Pinpoint the cell where the given text exists, returning its (x, y) midpoint coordinate. 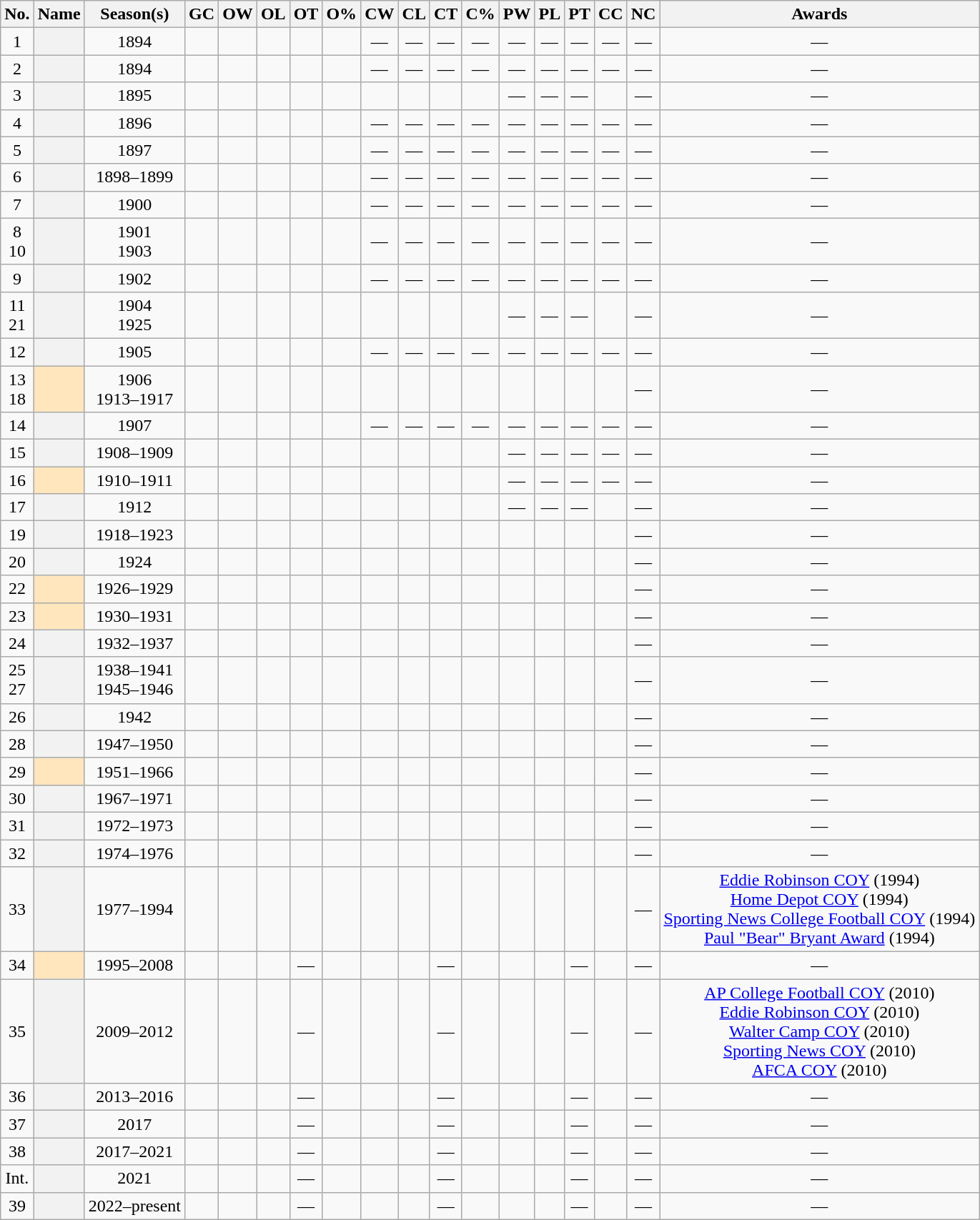
9 (17, 278)
1121 (17, 314)
PL (550, 14)
Int. (17, 1179)
1995–2008 (134, 966)
1 (17, 41)
1918–1923 (134, 535)
38 (17, 1151)
OW (238, 14)
810 (17, 242)
15 (17, 453)
19041925 (134, 314)
36 (17, 1097)
26 (17, 717)
39 (17, 1206)
CL (414, 14)
12 (17, 352)
2527 (17, 680)
2 (17, 69)
19 (17, 535)
O% (342, 14)
OL (273, 14)
1974–1976 (134, 853)
5 (17, 150)
PT (580, 14)
1924 (134, 562)
6 (17, 177)
Season(s) (134, 14)
1951–1966 (134, 771)
1910–1911 (134, 480)
2017–2021 (134, 1151)
1942 (134, 717)
NC (643, 14)
22 (17, 589)
Awards (819, 14)
1947–1950 (134, 744)
1932–1937 (134, 643)
1905 (134, 352)
30 (17, 798)
1898–1899 (134, 177)
OT (306, 14)
CT (445, 14)
16 (17, 480)
4 (17, 123)
1900 (134, 204)
29 (17, 771)
1967–1971 (134, 798)
1318 (17, 389)
CW (380, 14)
1926–1929 (134, 589)
20 (17, 562)
Name (59, 14)
2009–2012 (134, 1031)
19011903 (134, 242)
1977–1994 (134, 909)
37 (17, 1124)
33 (17, 909)
35 (17, 1031)
3 (17, 96)
17 (17, 507)
2022–present (134, 1206)
1902 (134, 278)
31 (17, 825)
1930–1931 (134, 616)
2013–2016 (134, 1097)
CC (610, 14)
Eddie Robinson COY (1994)Home Depot COY (1994)Sporting News College Football COY (1994)Paul "Bear" Bryant Award (1994) (819, 909)
34 (17, 966)
1972–1973 (134, 825)
PW (517, 14)
C% (480, 14)
1907 (134, 426)
2017 (134, 1124)
GC (202, 14)
1895 (134, 96)
14 (17, 426)
1912 (134, 507)
23 (17, 616)
28 (17, 744)
1908–1909 (134, 453)
1897 (134, 150)
1896 (134, 123)
1938–19411945–1946 (134, 680)
19061913–1917 (134, 389)
32 (17, 853)
24 (17, 643)
AP College Football COY (2010)Eddie Robinson COY (2010)Walter Camp COY (2010)Sporting News COY (2010)AFCA COY (2010) (819, 1031)
2021 (134, 1179)
7 (17, 204)
No. (17, 14)
